Extract the (X, Y) coordinate from the center of the cell holding the provided text.  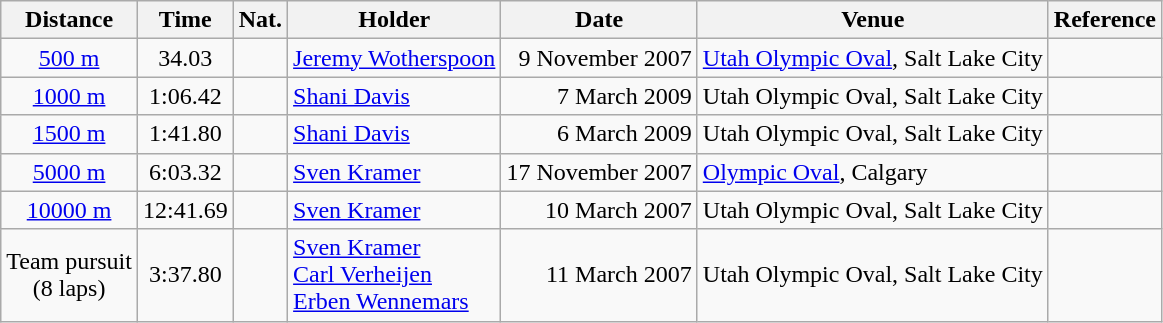
5000 m (70, 172)
500 m (70, 58)
1500 m (70, 134)
Olympic Oval, Calgary (872, 172)
1:06.42 (185, 96)
10 March 2007 (599, 210)
Venue (872, 20)
Team pursuit (8 laps) (70, 275)
Nat. (260, 20)
Distance (70, 20)
Reference (1104, 20)
Time (185, 20)
34.03 (185, 58)
11 March 2007 (599, 275)
9 November 2007 (599, 58)
Sven Kramer Carl Verheijen Erben Wennemars (394, 275)
Jeremy Wotherspoon (394, 58)
12:41.69 (185, 210)
Date (599, 20)
17 November 2007 (599, 172)
7 March 2009 (599, 96)
6 March 2009 (599, 134)
1:41.80 (185, 134)
10000 m (70, 210)
3:37.80 (185, 275)
Holder (394, 20)
1000 m (70, 96)
6:03.32 (185, 172)
